Return the (X, Y) coordinate for the center point of the cell that contains the specified text.  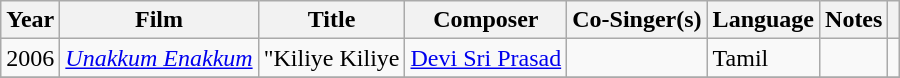
"Kiliye Kiliye (332, 58)
Tamil (763, 58)
Title (332, 20)
Co-Singer(s) (637, 20)
Film (159, 20)
Composer (486, 20)
Year (30, 20)
Notes (854, 20)
Unakkum Enakkum (159, 58)
Devi Sri Prasad (486, 58)
Language (763, 20)
2006 (30, 58)
